Find where the given text appears and provide that cell's center as [x, y] coordinate. 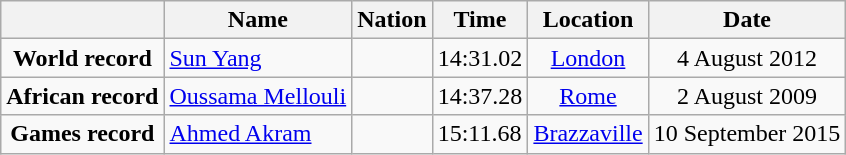
2 August 2009 [747, 96]
14:31.02 [480, 58]
World record [82, 58]
Brazzaville [588, 134]
Ahmed Akram [258, 134]
Nation [392, 20]
Oussama Mellouli [258, 96]
London [588, 58]
10 September 2015 [747, 134]
Games record [82, 134]
Name [258, 20]
Date [747, 20]
14:37.28 [480, 96]
Time [480, 20]
Sun Yang [258, 58]
African record [82, 96]
Location [588, 20]
15:11.68 [480, 134]
Rome [588, 96]
4 August 2012 [747, 58]
